Capture the cell that displays the provided text and extract its [X, Y] central coordinate. 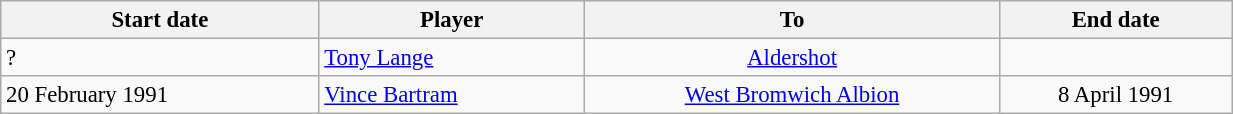
Tony Lange [452, 58]
Aldershot [792, 58]
West Bromwich Albion [792, 95]
To [792, 20]
Vince Bartram [452, 95]
? [160, 58]
20 February 1991 [160, 95]
Player [452, 20]
Start date [160, 20]
End date [1116, 20]
8 April 1991 [1116, 95]
